Return the [X, Y] coordinate for the center point of the cell that contains the specified text.  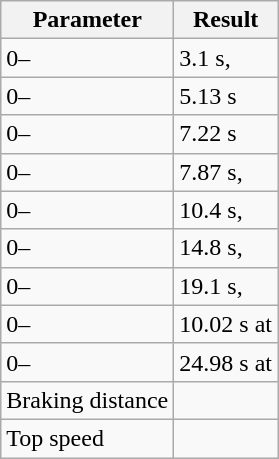
Parameter [88, 20]
Top speed [88, 438]
Braking distance [88, 400]
7.87 s, [226, 172]
10.4 s, [226, 210]
19.1 s, [226, 286]
10.02 s at [226, 324]
14.8 s, [226, 248]
7.22 s [226, 134]
24.98 s at [226, 362]
Result [226, 20]
3.1 s, [226, 58]
5.13 s [226, 96]
